Identify which cell holds the provided text, then report its (x, y) central coordinate. 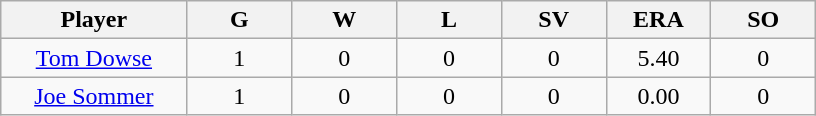
L (450, 20)
SV (554, 20)
SO (764, 20)
Joe Sommer (94, 96)
0.00 (658, 96)
Player (94, 20)
G (240, 20)
ERA (658, 20)
Tom Dowse (94, 58)
W (344, 20)
5.40 (658, 58)
